Capture the cell that displays the provided text and extract its [X, Y] central coordinate. 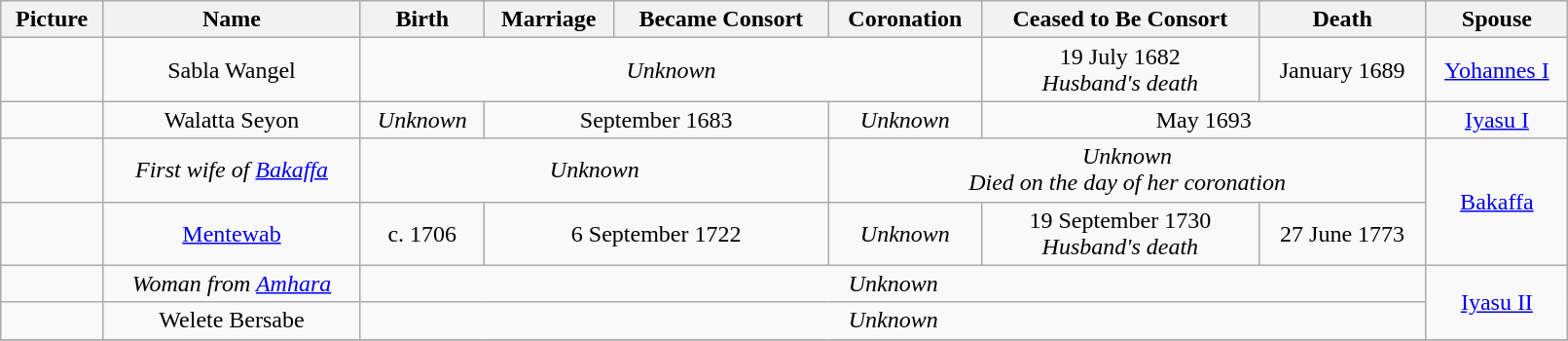
Marriage [549, 19]
First wife of Bakaffa [232, 170]
Yohannes I [1497, 70]
Bakaffa [1497, 202]
UnknownDied on the day of her coronation [1127, 170]
19 September 1730Husband's death [1119, 234]
c. 1706 [422, 234]
Picture [53, 19]
27 June 1773 [1342, 234]
Became Consort [720, 19]
Iyasu II [1497, 302]
Walatta Seyon [232, 120]
19 July 1682Husband's death [1119, 70]
Woman from Amhara [232, 284]
Coronation [905, 19]
Name [232, 19]
September 1683 [656, 120]
Spouse [1497, 19]
January 1689 [1342, 70]
Iyasu I [1497, 120]
Death [1342, 19]
Sabla Wangel [232, 70]
May 1693 [1203, 120]
Ceased to Be Consort [1119, 19]
Birth [422, 19]
Mentewab [232, 234]
Welete Bersabe [232, 321]
6 September 1722 [656, 234]
